Return the (X, Y) coordinate for the center point of the cell that contains the specified text.  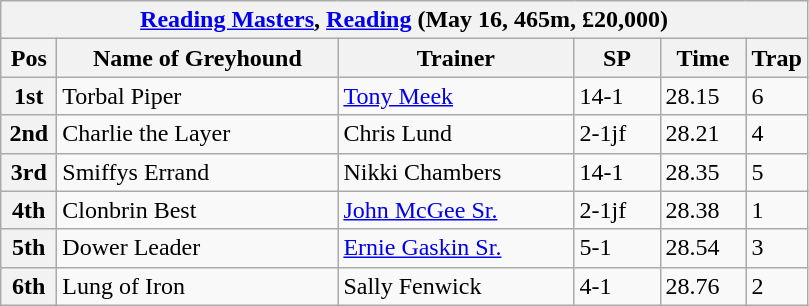
Pos (29, 58)
4-1 (617, 286)
Sally Fenwick (456, 286)
28.21 (703, 134)
1 (776, 210)
2 (776, 286)
Time (703, 58)
2nd (29, 134)
28.76 (703, 286)
Name of Greyhound (198, 58)
Smiffys Errand (198, 172)
Torbal Piper (198, 96)
Chris Lund (456, 134)
Ernie Gaskin Sr. (456, 248)
Charlie the Layer (198, 134)
Tony Meek (456, 96)
28.15 (703, 96)
Trap (776, 58)
5-1 (617, 248)
3rd (29, 172)
5 (776, 172)
3 (776, 248)
Lung of Iron (198, 286)
Dower Leader (198, 248)
28.38 (703, 210)
4 (776, 134)
Reading Masters, Reading (May 16, 465m, £20,000) (404, 20)
28.35 (703, 172)
SP (617, 58)
John McGee Sr. (456, 210)
Trainer (456, 58)
Clonbrin Best (198, 210)
6th (29, 286)
4th (29, 210)
1st (29, 96)
28.54 (703, 248)
Nikki Chambers (456, 172)
5th (29, 248)
6 (776, 96)
